Return [X, Y] of the center of cell containing provided text 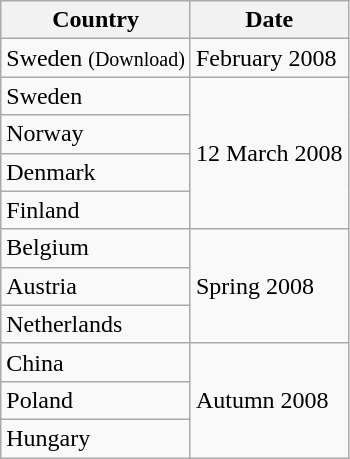
Norway [96, 134]
Finland [96, 210]
Poland [96, 400]
Spring 2008 [269, 286]
Hungary [96, 438]
Belgium [96, 248]
Autumn 2008 [269, 400]
Sweden (Download) [96, 58]
China [96, 362]
Netherlands [96, 324]
Sweden [96, 96]
12 March 2008 [269, 153]
February 2008 [269, 58]
Country [96, 20]
Austria [96, 286]
Date [269, 20]
Denmark [96, 172]
